Determine the [x, y] coordinate at the center of the cell enclosing the given text.  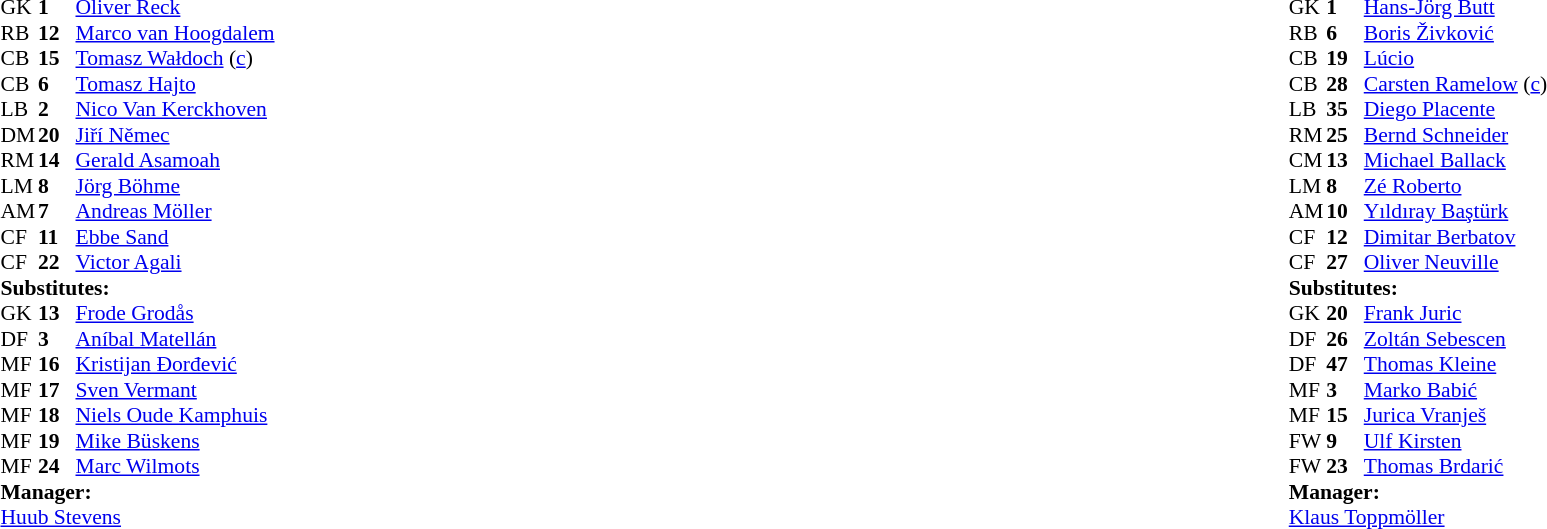
Niels Oude Kamphuis [176, 415]
Jurica Vranješ [1456, 415]
Thomas Kleine [1456, 365]
CM [1308, 161]
Dimitar Berbatov [1456, 237]
DM [19, 135]
9 [1345, 441]
Andreas Möller [176, 211]
Frode Grodås [176, 313]
Boris Živković [1456, 33]
Zoltán Sebescen [1456, 339]
Aníbal Matellán [176, 339]
28 [1345, 84]
Marko Babić [1456, 390]
11 [57, 237]
22 [57, 263]
24 [57, 467]
27 [1345, 263]
Carsten Ramelow (c) [1456, 84]
16 [57, 365]
Zé Roberto [1456, 186]
25 [1345, 135]
14 [57, 161]
Marc Wilmots [176, 467]
35 [1345, 109]
Victor Agali [176, 263]
10 [1345, 211]
Mike Büskens [176, 441]
17 [57, 390]
26 [1345, 339]
Marco van Hoogdalem [176, 33]
Gerald Asamoah [176, 161]
Kristijan Đorđević [176, 365]
Thomas Brdarić [1456, 467]
Ebbe Sand [176, 237]
Oliver Neuville [1456, 263]
Diego Placente [1456, 109]
23 [1345, 467]
2 [57, 109]
Nico Van Kerckhoven [176, 109]
Sven Vermant [176, 390]
Jörg Böhme [176, 186]
Frank Juric [1456, 313]
Tomasz Hajto [176, 84]
Bernd Schneider [1456, 135]
Ulf Kirsten [1456, 441]
18 [57, 415]
47 [1345, 365]
7 [57, 211]
Yıldıray Baştürk [1456, 211]
Michael Ballack [1456, 161]
Jiří Němec [176, 135]
Tomasz Wałdoch (c) [176, 59]
Lúcio [1456, 59]
